Find where the given text appears and provide that cell's center as (x, y) coordinate. 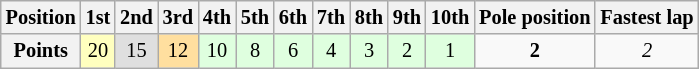
15 (136, 51)
20 (98, 51)
6 (293, 51)
4th (217, 17)
12 (178, 51)
8th (369, 17)
8 (255, 51)
3 (369, 51)
1st (98, 17)
5th (255, 17)
2nd (136, 17)
6th (293, 17)
Pole position (534, 17)
1 (450, 51)
Points (41, 51)
Fastest lap (646, 17)
10th (450, 17)
7th (331, 17)
3rd (178, 17)
Position (41, 17)
9th (407, 17)
10 (217, 51)
4 (331, 51)
